Detect which cell encompasses the target text, then output its (x, y) center coordinate. 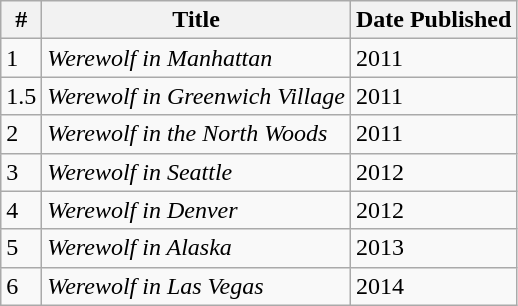
Title (196, 20)
2013 (433, 248)
4 (22, 210)
5 (22, 248)
Werewolf in Greenwich Village (196, 96)
Date Published (433, 20)
2014 (433, 286)
Werewolf in Manhattan (196, 58)
3 (22, 172)
2 (22, 134)
Werewolf in Seattle (196, 172)
# (22, 20)
Werewolf in Alaska (196, 248)
Werewolf in the North Woods (196, 134)
Werewolf in Denver (196, 210)
Werewolf in Las Vegas (196, 286)
6 (22, 286)
1.5 (22, 96)
1 (22, 58)
